Pinpoint the cell where the given text exists, returning its (X, Y) midpoint coordinate. 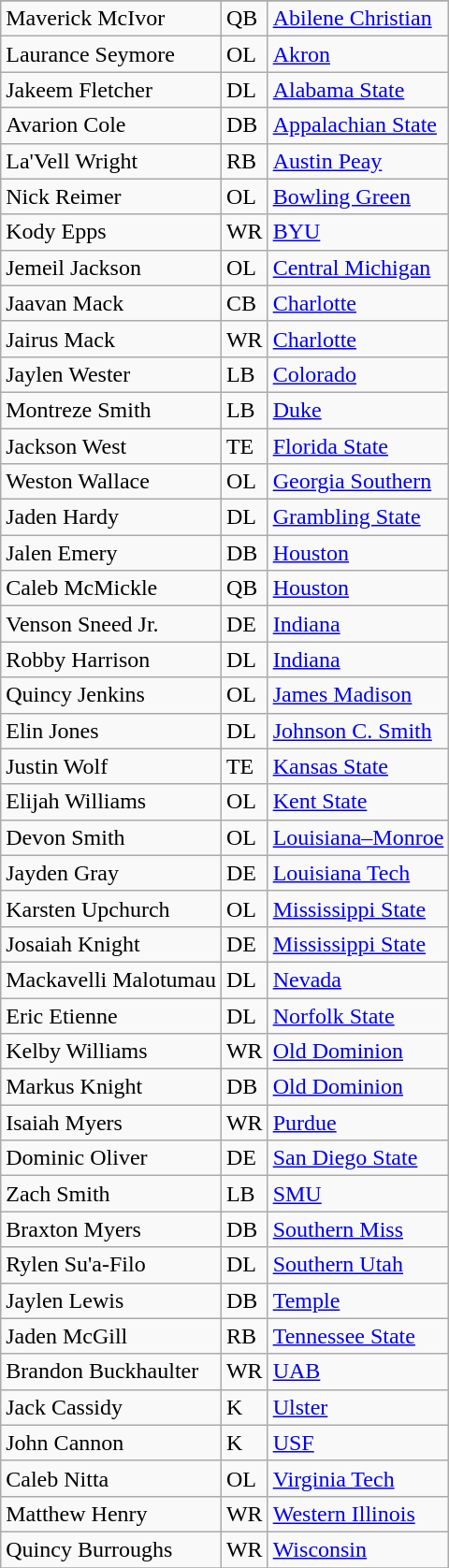
Grambling State (358, 517)
Jemeil Jackson (111, 268)
Jaden McGill (111, 1336)
USF (358, 1443)
Jakeem Fletcher (111, 90)
Markus Knight (111, 1087)
Quincy Jenkins (111, 695)
Elin Jones (111, 731)
Akron (358, 54)
UAB (358, 1372)
Temple (358, 1300)
Appalachian State (358, 125)
Georgia Southern (358, 482)
Maverick McIvor (111, 19)
Zach Smith (111, 1194)
Isaiah Myers (111, 1123)
John Cannon (111, 1443)
SMU (358, 1194)
Caleb Nitta (111, 1478)
Central Michigan (358, 268)
Kansas State (358, 766)
San Diego State (358, 1158)
Colorado (358, 374)
Avarion Cole (111, 125)
Tennessee State (358, 1336)
Wisconsin (358, 1549)
Norfolk State (358, 1015)
Jack Cassidy (111, 1407)
La'Vell Wright (111, 161)
Elijah Williams (111, 802)
Jairus Mack (111, 339)
Dominic Oliver (111, 1158)
Josaiah Knight (111, 944)
Jackson West (111, 446)
Montreze Smith (111, 410)
Southern Miss (358, 1229)
Justin Wolf (111, 766)
Kent State (358, 802)
BYU (358, 232)
Nick Reimer (111, 196)
Jayden Gray (111, 873)
Bowling Green (358, 196)
Venson Sneed Jr. (111, 624)
Florida State (358, 446)
Austin Peay (358, 161)
Braxton Myers (111, 1229)
Ulster (358, 1407)
Louisiana–Monroe (358, 837)
James Madison (358, 695)
Southern Utah (358, 1265)
Weston Wallace (111, 482)
Kody Epps (111, 232)
Jaavan Mack (111, 303)
Johnson C. Smith (358, 731)
CB (244, 303)
Kelby Williams (111, 1052)
Rylen Su'a-Filo (111, 1265)
Virginia Tech (358, 1478)
Purdue (358, 1123)
Alabama State (358, 90)
Brandon Buckhaulter (111, 1372)
Eric Etienne (111, 1015)
Devon Smith (111, 837)
Karsten Upchurch (111, 908)
Mackavelli Malotumau (111, 980)
Nevada (358, 980)
Western Illinois (358, 1514)
Louisiana Tech (358, 873)
Robby Harrison (111, 660)
Jaylen Lewis (111, 1300)
Jalen Emery (111, 553)
Caleb McMickle (111, 588)
Jaden Hardy (111, 517)
Quincy Burroughs (111, 1549)
Jaylen Wester (111, 374)
Duke (358, 410)
Matthew Henry (111, 1514)
Laurance Seymore (111, 54)
Abilene Christian (358, 19)
